Search for the cell housing the specified text and yield its (x, y) center coordinate. 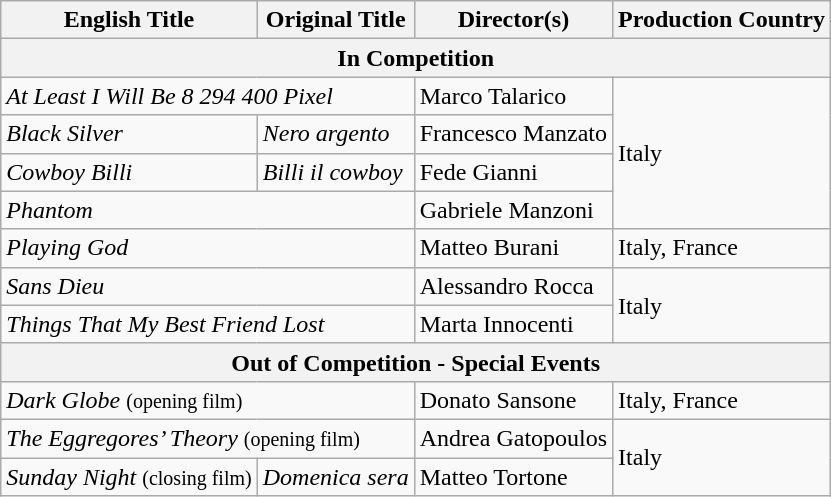
Nero argento (336, 134)
Original Title (336, 20)
Donato Sansone (513, 400)
Playing God (208, 248)
Things That My Best Friend Lost (208, 324)
Matteo Tortone (513, 477)
Marta Innocenti (513, 324)
Phantom (208, 210)
Gabriele Manzoni (513, 210)
Andrea Gatopoulos (513, 438)
Fede Gianni (513, 172)
At Least I Will Be 8 294 400 Pixel (208, 96)
Sunday Night (closing film) (129, 477)
Sans Dieu (208, 286)
Francesco Manzato (513, 134)
Production Country (722, 20)
Matteo Burani (513, 248)
Alessandro Rocca (513, 286)
Cowboy Billi (129, 172)
Domenica sera (336, 477)
Black Silver (129, 134)
English Title (129, 20)
Out of Competition - Special Events (416, 362)
Billi il cowboy (336, 172)
Marco Talarico (513, 96)
Dark Globe (opening film) (208, 400)
The Eggregores’ Theory (opening film) (208, 438)
In Competition (416, 58)
Director(s) (513, 20)
